Detect which cell encompasses the target text, then output its [X, Y] center coordinate. 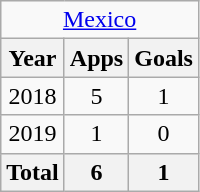
2019 [33, 134]
Total [33, 172]
6 [96, 172]
Goals [164, 58]
Year [33, 58]
5 [96, 96]
2018 [33, 96]
0 [164, 134]
Apps [96, 58]
Mexico [100, 20]
